Scan for the cell matching the given text and deliver its (x, y) coordinate at center. 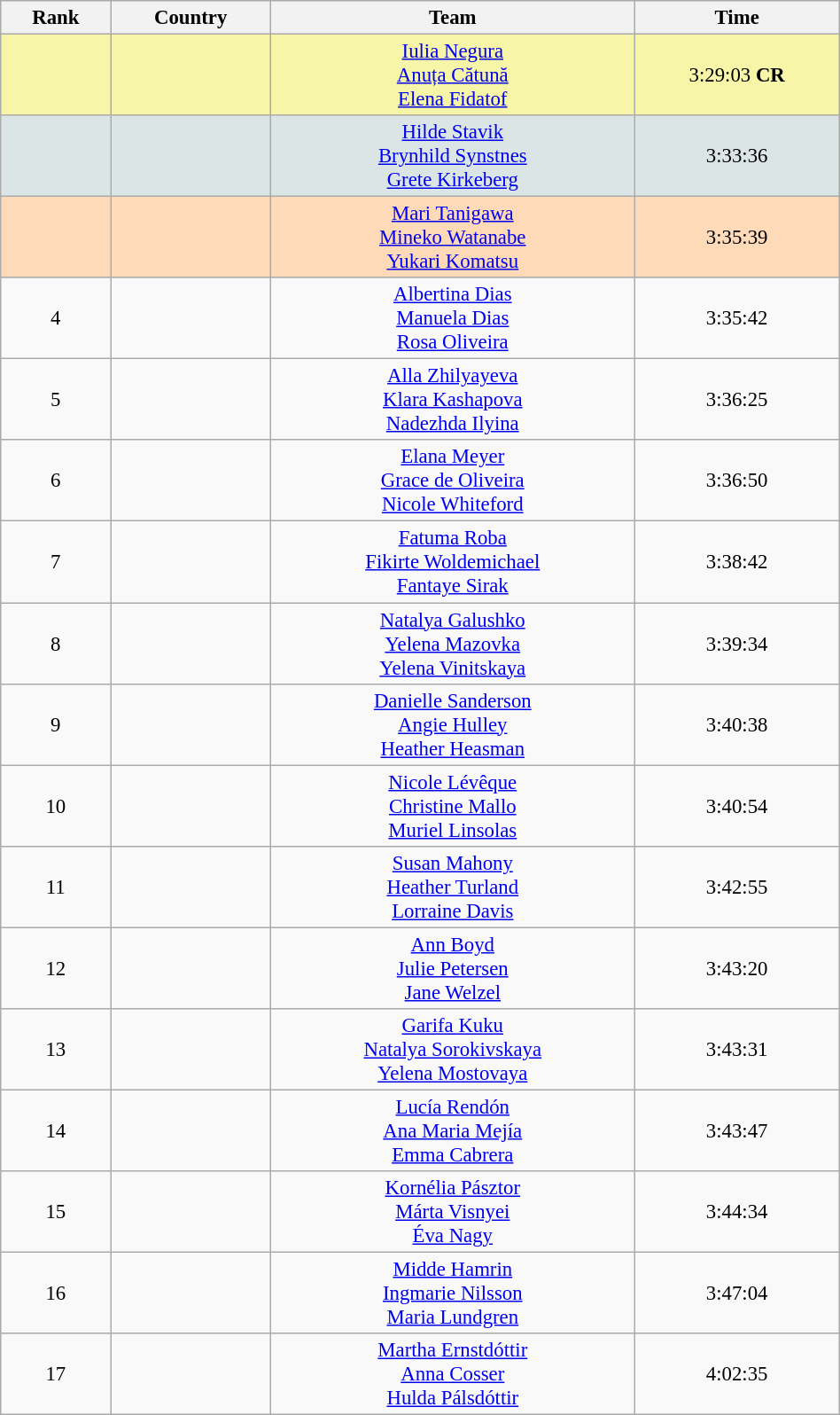
9 (56, 724)
Lucía RendónAna Maria MejíaEmma Cabrera (452, 1130)
3:43:20 (737, 968)
3:36:50 (737, 481)
4 (56, 318)
12 (56, 968)
15 (56, 1212)
Nicole LévêqueChristine MalloMuriel Linsolas (452, 806)
3:40:38 (737, 724)
11 (56, 887)
Alla ZhilyayevaKlara KashapovaNadezhda Ilyina (452, 400)
Elana MeyerGrace de OliveiraNicole Whiteford (452, 481)
Kornélia PásztorMárta VisnyeiÉva Nagy (452, 1212)
6 (56, 481)
10 (56, 806)
Fatuma RobaFikirte WoldemichaelFantaye Sirak (452, 562)
16 (56, 1293)
3:35:39 (737, 238)
3:38:42 (737, 562)
3:39:34 (737, 644)
Midde HamrinIngmarie NilssonMaria Lundgren (452, 1293)
Martha ErnstdóttirAnna CosserHulda Pálsdóttir (452, 1374)
Team (452, 18)
Hilde StavikBrynhild SynstnesGrete Kirkeberg (452, 156)
3:47:04 (737, 1293)
Country (191, 18)
3:35:42 (737, 318)
3:40:54 (737, 806)
3:44:34 (737, 1212)
Ann BoydJulie PetersenJane Welzel (452, 968)
5 (56, 400)
3:33:36 (737, 156)
14 (56, 1130)
3:43:31 (737, 1050)
4:02:35 (737, 1374)
3:29:03 CR (737, 75)
17 (56, 1374)
Garifa KukuNatalya SorokivskayaYelena Mostovaya (452, 1050)
8 (56, 644)
Time (737, 18)
3:36:25 (737, 400)
3:42:55 (737, 887)
13 (56, 1050)
Danielle SandersonAngie HulleyHeather Heasman (452, 724)
3:43:47 (737, 1130)
Susan MahonyHeather TurlandLorraine Davis (452, 887)
Rank (56, 18)
Albertina DiasManuela DiasRosa Oliveira (452, 318)
7 (56, 562)
Iulia NeguraAnuța CătunăElena Fidatof (452, 75)
Natalya GalushkoYelena MazovkaYelena Vinitskaya (452, 644)
Mari TanigawaMineko WatanabeYukari Komatsu (452, 238)
